Return the [x, y] coordinate for the center point of the cell that contains the specified text.  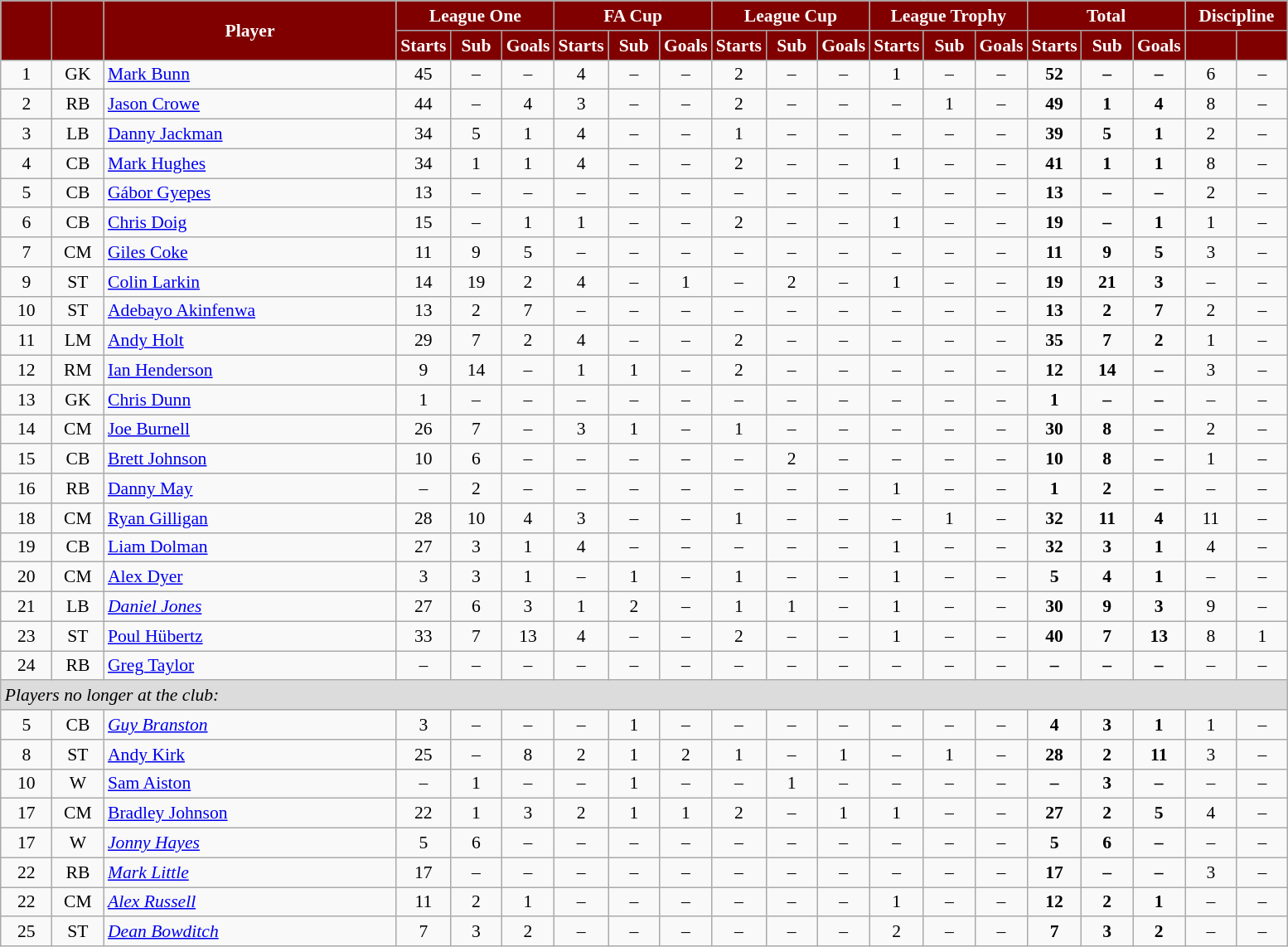
Greg Taylor [250, 666]
Giles Coke [250, 252]
23 [27, 636]
Mark Little [250, 872]
49 [1054, 104]
Chris Doig [250, 223]
Sam Aiston [250, 784]
35 [1054, 341]
Colin Larkin [250, 282]
Mark Bunn [250, 75]
Guy Branston [250, 725]
Ryan Gilligan [250, 518]
Danny Jackman [250, 134]
Players no longer at the club: [645, 696]
LM [78, 341]
FA Cup [632, 16]
League One [475, 16]
Total [1106, 16]
20 [27, 577]
41 [1054, 163]
Joe Burnell [250, 430]
Player [250, 30]
40 [1054, 636]
26 [423, 430]
Poul Hübertz [250, 636]
League Cup [791, 16]
Adebayo Akinfenwa [250, 311]
Liam Dolman [250, 547]
33 [423, 636]
Brett Johnson [250, 459]
Andy Kirk [250, 755]
Discipline [1237, 16]
Daniel Jones [250, 607]
18 [27, 518]
16 [27, 488]
Alex Russell [250, 902]
44 [423, 104]
Ian Henderson [250, 371]
Jason Crowe [250, 104]
Danny May [250, 488]
League Trophy [948, 16]
Chris Dunn [250, 400]
24 [27, 666]
RM [78, 371]
Mark Hughes [250, 163]
Dean Bowditch [250, 932]
39 [1054, 134]
52 [1054, 75]
Bradley Johnson [250, 813]
45 [423, 75]
Gábor Gyepes [250, 193]
29 [423, 341]
Jonny Hayes [250, 843]
Alex Dyer [250, 577]
Andy Holt [250, 341]
